Return [X, Y] of the center of cell containing provided text 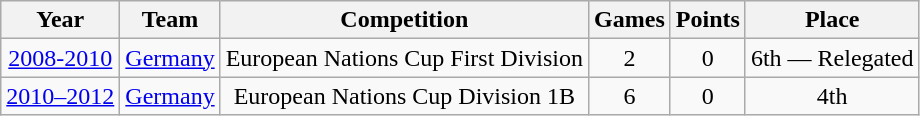
Team [170, 20]
2 [630, 58]
Year [60, 20]
Competition [404, 20]
4th [832, 96]
6th — Relegated [832, 58]
Games [630, 20]
2008-2010 [60, 58]
Points [708, 20]
6 [630, 96]
2010–2012 [60, 96]
European Nations Cup Division 1B [404, 96]
European Nations Cup First Division [404, 58]
Place [832, 20]
